Search for the cell housing the specified text and yield its (x, y) center coordinate. 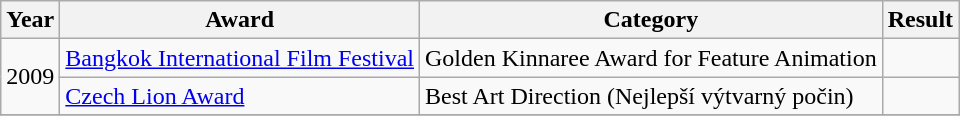
Year (30, 20)
Result (920, 20)
Best Art Direction (Nejlepší výtvarný počin) (652, 96)
Golden Kinnaree Award for Feature Animation (652, 58)
2009 (30, 77)
Category (652, 20)
Bangkok International Film Festival (240, 58)
Award (240, 20)
Czech Lion Award (240, 96)
